Output the [X, Y] coordinate of the center of the cell containing the given text.  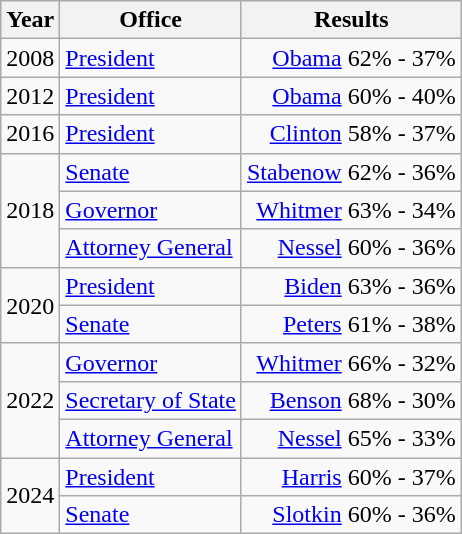
Biden 63% - 36% [351, 286]
Whitmer 66% - 32% [351, 362]
2024 [30, 496]
2022 [30, 400]
Obama 60% - 40% [351, 96]
Benson 68% - 30% [351, 400]
Results [351, 20]
Harris 60% - 37% [351, 477]
2008 [30, 58]
Nessel 65% - 33% [351, 438]
Year [30, 20]
Nessel 60% - 36% [351, 248]
Whitmer 63% - 34% [351, 210]
2012 [30, 96]
2020 [30, 305]
Peters 61% - 38% [351, 324]
2018 [30, 210]
Obama 62% - 37% [351, 58]
Office [151, 20]
2016 [30, 134]
Clinton 58% - 37% [351, 134]
Stabenow 62% - 36% [351, 172]
Slotkin 60% - 36% [351, 515]
Secretary of State [151, 400]
